Find where the given text appears and provide that cell's center as [X, Y] coordinate. 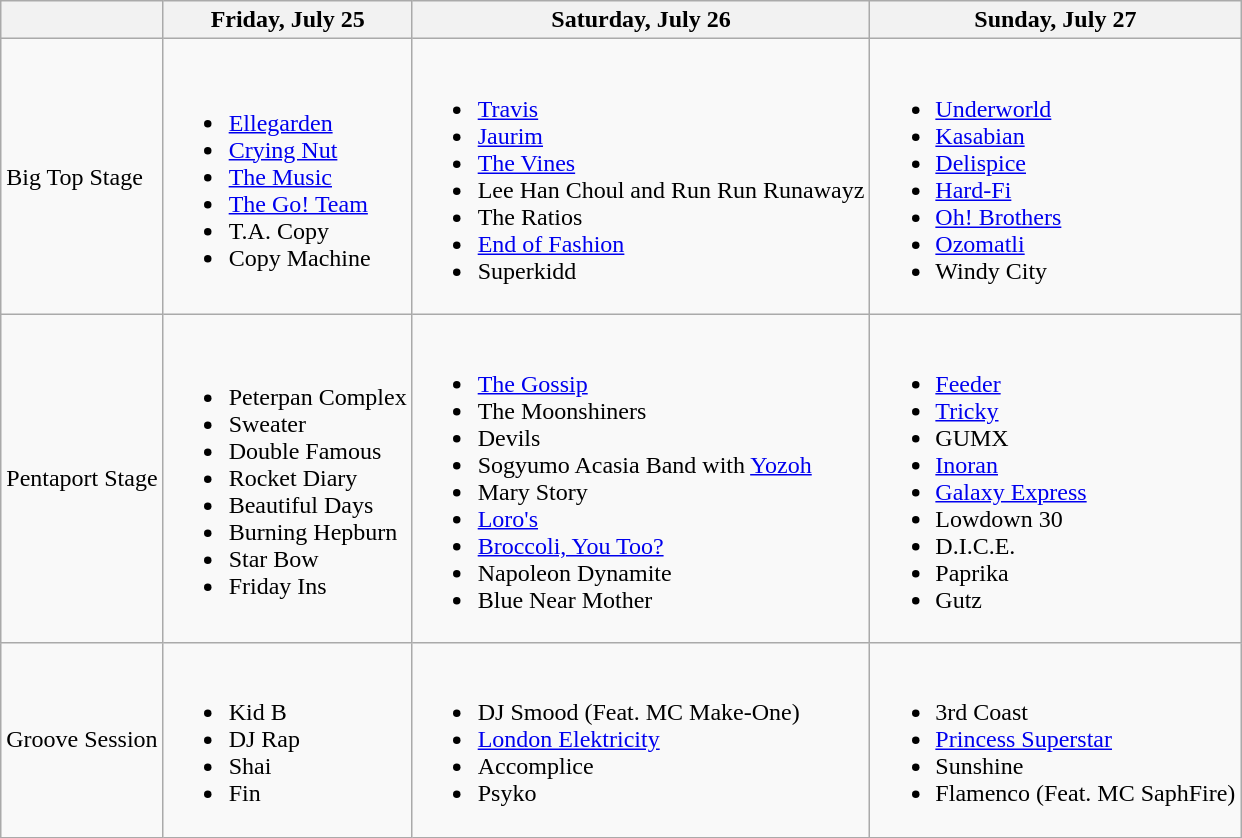
Groove Session [82, 740]
Saturday, July 26 [641, 20]
Big Top Stage [82, 176]
UnderworldKasabianDelispiceHard-FiOh! BrothersOzomatliWindy City [1056, 176]
EllegardenCrying NutThe MusicThe Go! TeamT.A. CopyCopy Machine [288, 176]
Pentaport Stage [82, 478]
Friday, July 25 [288, 20]
The GossipThe MoonshinersDevilsSogyumo Acasia Band with YozohMary StoryLoro'sBroccoli, You Too?Napoleon DynamiteBlue Near Mother [641, 478]
Peterpan ComplexSweaterDouble FamousRocket DiaryBeautiful DaysBurning HepburnStar BowFriday Ins [288, 478]
3rd CoastPrincess SuperstarSunshineFlamenco (Feat. MC SaphFire) [1056, 740]
TravisJaurimThe VinesLee Han Choul and Run Run RunawayzThe RatiosEnd of FashionSuperkidd [641, 176]
Kid BDJ RapShaiFin [288, 740]
Sunday, July 27 [1056, 20]
FeederTrickyGUMXInoranGalaxy ExpressLowdown 30D.I.C.E.PaprikaGutz [1056, 478]
DJ Smood (Feat. MC Make-One)London ElektricityAccomplicePsyko [641, 740]
